Detect which cell encompasses the target text, then output its (x, y) center coordinate. 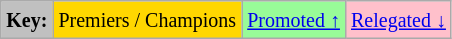
Premiers / Champions (148, 20)
Relegated ↓ (398, 20)
Promoted ↑ (294, 20)
Key: (27, 20)
